Return (X, Y) of the center of cell containing provided text 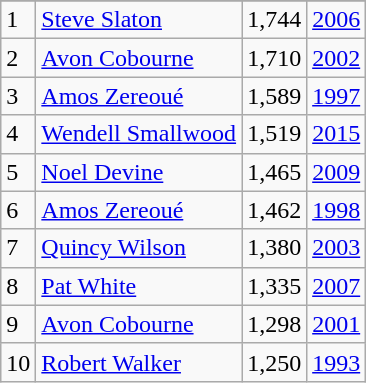
Wendell Smallwood (139, 134)
2 (18, 58)
2006 (336, 20)
1,744 (274, 20)
1,298 (274, 324)
1,519 (274, 134)
1,462 (274, 210)
3 (18, 96)
Steve Slaton (139, 20)
7 (18, 248)
6 (18, 210)
2007 (336, 286)
1,250 (274, 362)
Pat White (139, 286)
1,589 (274, 96)
1 (18, 20)
1,335 (274, 286)
1,465 (274, 172)
1998 (336, 210)
Quincy Wilson (139, 248)
1993 (336, 362)
2009 (336, 172)
9 (18, 324)
5 (18, 172)
1997 (336, 96)
1,380 (274, 248)
4 (18, 134)
8 (18, 286)
Robert Walker (139, 362)
2015 (336, 134)
2002 (336, 58)
10 (18, 362)
1,710 (274, 58)
2003 (336, 248)
Noel Devine (139, 172)
2001 (336, 324)
